Determine the [x, y] coordinate at the center of the cell enclosing the given text.  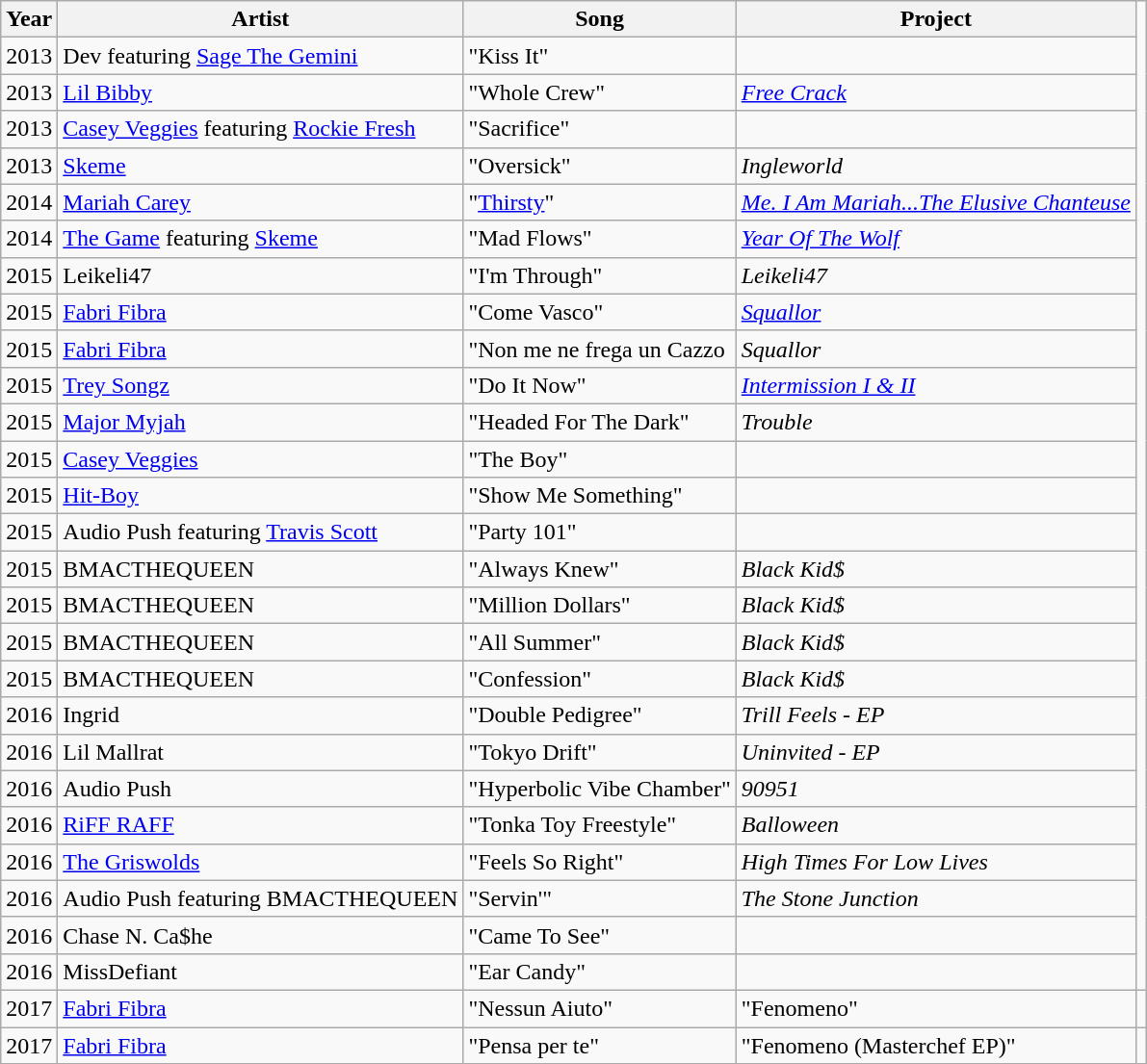
The Griswolds [260, 862]
"I'm Through" [599, 275]
Me. I Am Mariah...The Elusive Chanteuse [936, 202]
MissDefiant [260, 972]
"Oversick" [599, 166]
"Feels So Right" [599, 862]
Casey Veggies featuring Rockie Fresh [260, 129]
Artist [260, 19]
"Hyperbolic Vibe Chamber" [599, 789]
"Always Knew" [599, 569]
"All Summer" [599, 642]
RiFF RAFF [260, 825]
Chase N. Ca$he [260, 935]
Hit-Boy [260, 496]
Year [29, 19]
Ingrid [260, 715]
Audio Push featuring BMACTHEQUEEN [260, 898]
Intermission I & II [936, 385]
Balloween [936, 825]
"Tokyo Drift" [599, 752]
The Game featuring Skeme [260, 239]
Ingleworld [936, 166]
"Came To See" [599, 935]
"Do It Now" [599, 385]
"Whole Crew" [599, 92]
"Pensa per te" [599, 1045]
"Thirsty" [599, 202]
Uninvited - EP [936, 752]
"Double Pedigree" [599, 715]
"Nessun Aiuto" [599, 1008]
"Servin'" [599, 898]
"Fenomeno (Masterchef EP)" [936, 1045]
"Come Vasco" [599, 312]
"Ear Candy" [599, 972]
Mariah Carey [260, 202]
"The Boy" [599, 459]
Trey Songz [260, 385]
Casey Veggies [260, 459]
"Sacrifice" [599, 129]
High Times For Low Lives [936, 862]
Trill Feels - EP [936, 715]
"Mad Flows" [599, 239]
Year Of The Wolf [936, 239]
Song [599, 19]
Skeme [260, 166]
Project [936, 19]
"Confession" [599, 679]
"Fenomeno" [936, 1008]
Free Crack [936, 92]
"Kiss It" [599, 56]
Major Myjah [260, 422]
90951 [936, 789]
"Party 101" [599, 532]
"Tonka Toy Freestyle" [599, 825]
"Headed For The Dark" [599, 422]
Audio Push featuring Travis Scott [260, 532]
Audio Push [260, 789]
"Show Me Something" [599, 496]
Lil Mallrat [260, 752]
Trouble [936, 422]
"Non me ne frega un Cazzo [599, 349]
Dev featuring Sage The Gemini [260, 56]
Lil Bibby [260, 92]
"Million Dollars" [599, 606]
The Stone Junction [936, 898]
